Pinpoint the cell where the given text exists, returning its [X, Y] midpoint coordinate. 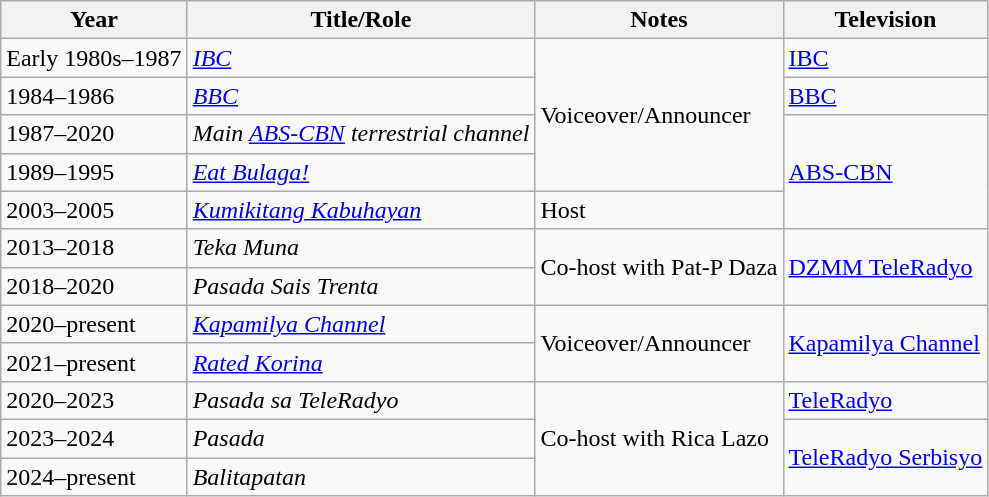
Kumikitang Kabuhayan [361, 210]
Eat Bulaga! [361, 172]
1984–1986 [94, 96]
TeleRadyo [886, 400]
Early 1980s–1987 [94, 58]
1987–2020 [94, 134]
Pasada Sais Trenta [361, 286]
2020–2023 [94, 400]
Rated Korina [361, 362]
Host [659, 210]
Television [886, 20]
Pasada sa TeleRadyo [361, 400]
2013–2018 [94, 248]
Pasada [361, 438]
2024–present [94, 477]
2003–2005 [94, 210]
2021–present [94, 362]
1989–1995 [94, 172]
TeleRadyo Serbisyo [886, 457]
Balitapatan [361, 477]
2020–present [94, 324]
2023–2024 [94, 438]
2018–2020 [94, 286]
DZMM TeleRadyo [886, 267]
Co-host with Rica Lazo [659, 438]
Co-host with Pat-P Daza [659, 267]
Year [94, 20]
Teka Muna [361, 248]
Main ABS-CBN terrestrial channel [361, 134]
Title/Role [361, 20]
Notes [659, 20]
ABS-CBN [886, 172]
